Identify which cell holds the provided text, then report its [X, Y] central coordinate. 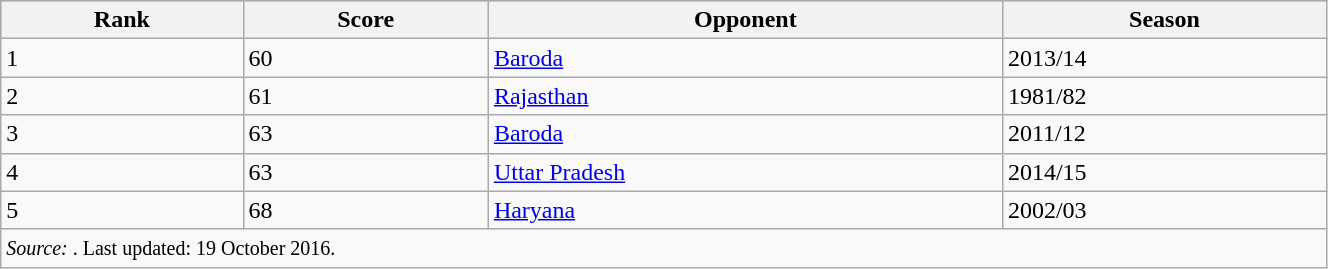
2002/03 [1164, 210]
5 [122, 210]
2014/15 [1164, 172]
Rajasthan [745, 96]
60 [366, 58]
3 [122, 134]
Haryana [745, 210]
Uttar Pradesh [745, 172]
Opponent [745, 20]
1 [122, 58]
2011/12 [1164, 134]
61 [366, 96]
2013/14 [1164, 58]
Rank [122, 20]
1981/82 [1164, 96]
68 [366, 210]
Season [1164, 20]
2 [122, 96]
Score [366, 20]
4 [122, 172]
Source: . Last updated: 19 October 2016. [664, 248]
